Return the [X, Y] coordinate for the center point of the cell that contains the specified text.  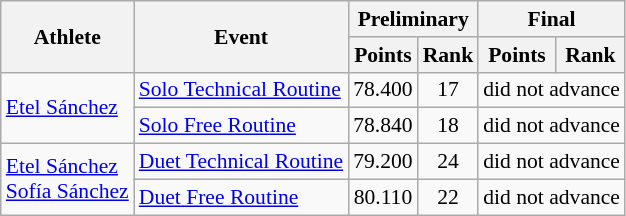
78.400 [382, 90]
Athlete [68, 36]
Duet Technical Routine [241, 162]
Etel Sánchez [68, 108]
24 [448, 162]
18 [448, 126]
17 [448, 90]
Solo Free Routine [241, 126]
Etel SánchezSofía Sánchez [68, 180]
79.200 [382, 162]
Preliminary [413, 19]
80.110 [382, 197]
Event [241, 36]
22 [448, 197]
Solo Technical Routine [241, 90]
78.840 [382, 126]
Final [552, 19]
Duet Free Routine [241, 197]
